Extract the (X, Y) coordinate from the center of the cell holding the provided text.  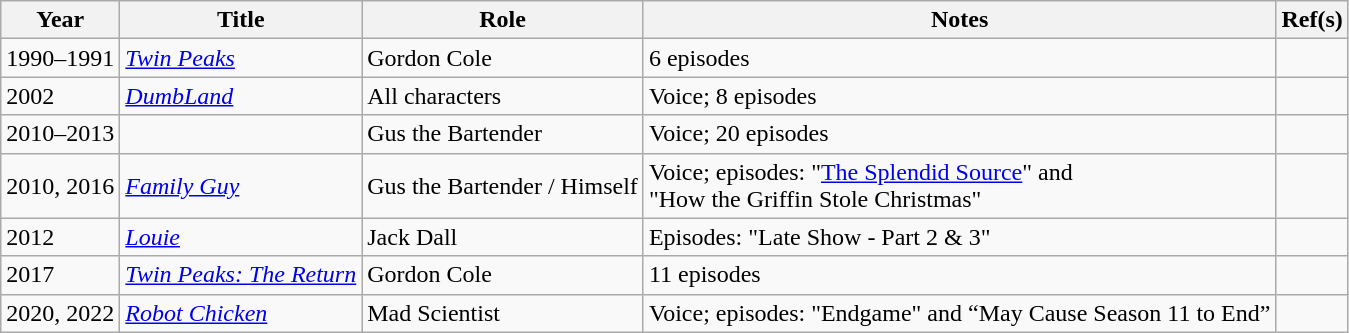
Ref(s) (1312, 20)
Notes (960, 20)
Role (503, 20)
Voice; episodes: "The Splendid Source" and "How the Griffin Stole Christmas" (960, 186)
2002 (60, 96)
DumbLand (241, 96)
Gus the Bartender / Himself (503, 186)
Jack Dall (503, 237)
Title (241, 20)
Voice; episodes: "Endgame" and “May Cause Season 11 to End” (960, 313)
2010, 2016 (60, 186)
Louie (241, 237)
Twin Peaks (241, 58)
6 episodes (960, 58)
Mad Scientist (503, 313)
Gus the Bartender (503, 134)
Family Guy (241, 186)
Year (60, 20)
Episodes: "Late Show - Part 2 & 3" (960, 237)
Voice; 20 episodes (960, 134)
2012 (60, 237)
Robot Chicken (241, 313)
2020, 2022 (60, 313)
All characters (503, 96)
2017 (60, 275)
1990–1991 (60, 58)
Twin Peaks: The Return (241, 275)
2010–2013 (60, 134)
Voice; 8 episodes (960, 96)
11 episodes (960, 275)
